Return the (x, y) coordinate for the center point of the cell that contains the specified text.  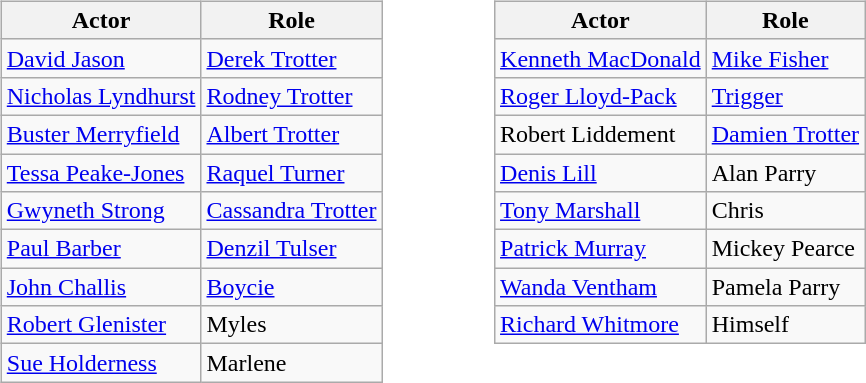
Denzil Tulser (292, 249)
Robert Glenister (101, 325)
Alan Parry (785, 173)
Cassandra Trotter (292, 211)
Gwyneth Strong (101, 211)
Rodney Trotter (292, 96)
Damien Trotter (785, 134)
Mike Fisher (785, 58)
Kenneth MacDonald (601, 58)
Albert Trotter (292, 134)
Patrick Murray (601, 249)
Wanda Ventham (601, 287)
David Jason (101, 58)
Buster Merryfield (101, 134)
Nicholas Lyndhurst (101, 96)
Tessa Peake-Jones (101, 173)
Pamela Parry (785, 287)
John Challis (101, 287)
Mickey Pearce (785, 249)
Chris (785, 211)
Himself (785, 325)
Sue Holderness (101, 363)
Boycie (292, 287)
Richard Whitmore (601, 325)
Marlene (292, 363)
Roger Lloyd-Pack (601, 96)
Raquel Turner (292, 173)
Myles (292, 325)
Tony Marshall (601, 211)
Denis Lill (601, 173)
Paul Barber (101, 249)
Trigger (785, 96)
Robert Liddement (601, 134)
Derek Trotter (292, 58)
